Determine the [x, y] coordinate at the center of the cell enclosing the given text.  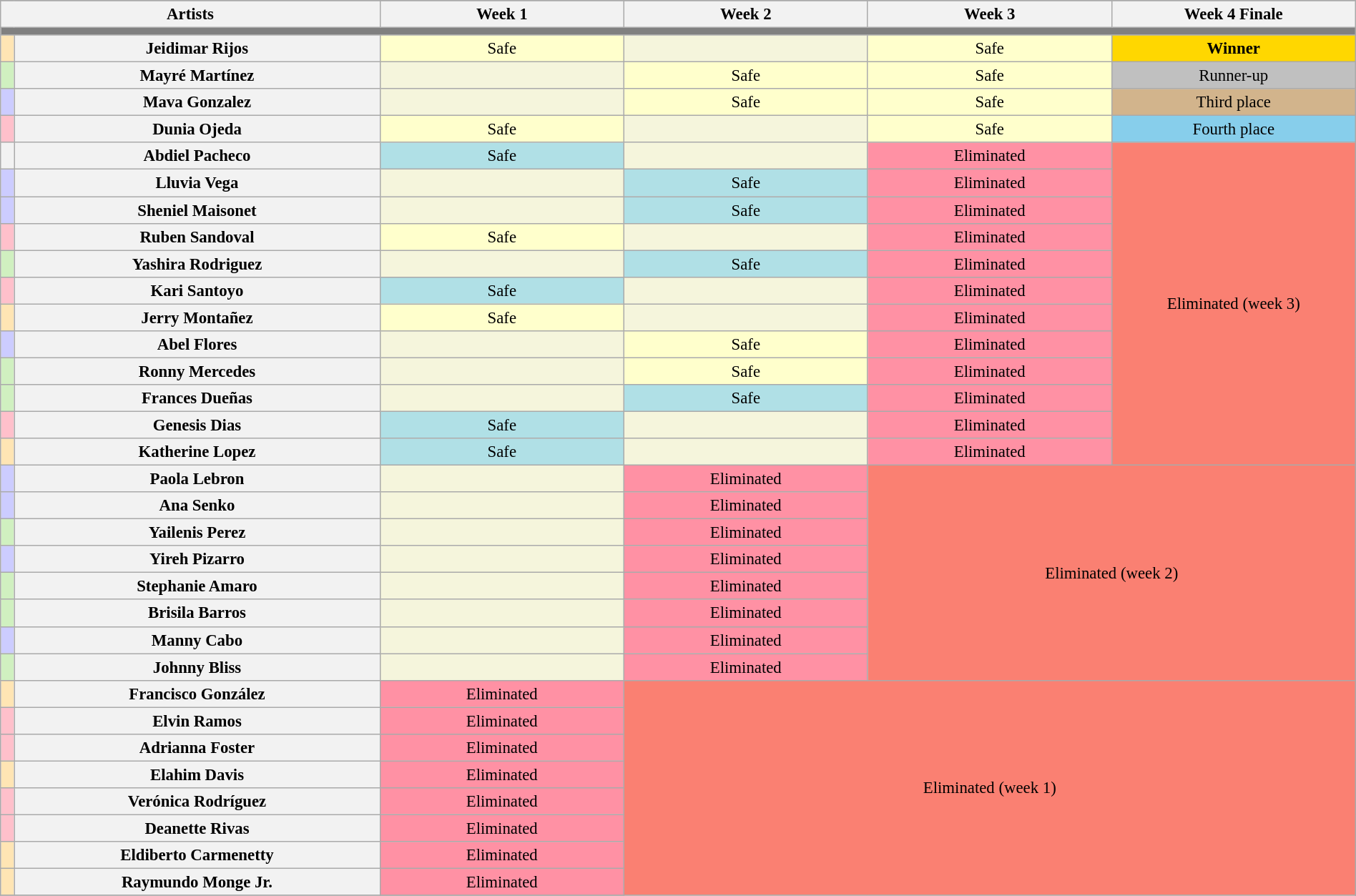
Brisila Barros [197, 614]
Mava Gonzalez [197, 102]
Week 1 [502, 14]
Lluvia Vega [197, 183]
Francisco González [197, 694]
Eliminated (week 2) [1111, 573]
Abdiel Pacheco [197, 157]
Elvin Ramos [197, 721]
Sheniel Maisonet [197, 210]
Elahim Davis [197, 774]
Raymundo Monge Jr. [197, 882]
Yashira Rodriguez [197, 264]
Ruben Sandoval [197, 237]
Verónica Rodríguez [197, 802]
Eliminated (week 1) [990, 788]
Genesis Dias [197, 425]
Yireh Pizarro [197, 559]
Johnny Bliss [197, 667]
Mayré Martínez [197, 76]
Third place [1233, 102]
Runner-up [1233, 76]
Frances Dueñas [197, 398]
Stephanie Amaro [197, 586]
Fourth place [1233, 129]
Ana Senko [197, 506]
Abel Flores [197, 345]
Week 4 Finale [1233, 14]
Jeidimar Rijos [197, 49]
Deanette Rivas [197, 828]
Eliminated (week 3) [1233, 305]
Kari Santoyo [197, 290]
Manny Cabo [197, 640]
Adrianna Foster [197, 748]
Jerry Montañez [197, 317]
Yailenis Perez [197, 533]
Paola Lebron [197, 479]
Ronny Mercedes [197, 371]
Week 3 [990, 14]
Artists [190, 14]
Winner [1233, 49]
Eldiberto Carmenetty [197, 855]
Week 2 [745, 14]
Katherine Lopez [197, 452]
Dunia Ojeda [197, 129]
